Detect which cell encompasses the target text, then output its (x, y) center coordinate. 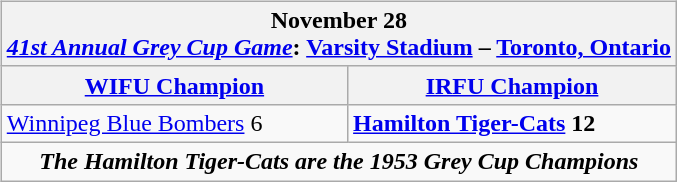
Hamilton Tiger-Cats 12 (512, 123)
Winnipeg Blue Bombers 6 (174, 123)
IRFU Champion (512, 85)
The Hamilton Tiger-Cats are the 1953 Grey Cup Champions (338, 161)
November 2841st Annual Grey Cup Game: Varsity Stadium – Toronto, Ontario (338, 34)
WIFU Champion (174, 85)
